Locate the cell with the specified text and output its [X, Y] center coordinate. 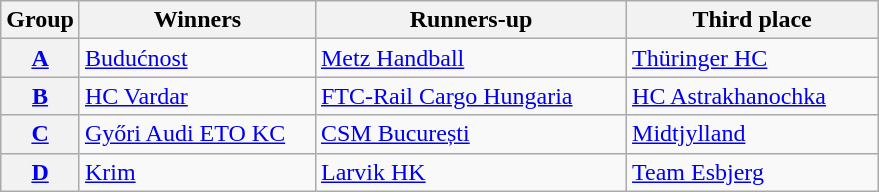
C [40, 134]
Winners [197, 20]
Thüringer HC [752, 58]
A [40, 58]
Group [40, 20]
HC Vardar [197, 96]
Third place [752, 20]
Larvik HK [470, 172]
Győri Audi ETO KC [197, 134]
D [40, 172]
Budućnost [197, 58]
CSM București [470, 134]
B [40, 96]
Runners-up [470, 20]
HC Astrakhanochka [752, 96]
Metz Handball [470, 58]
Krim [197, 172]
Midtjylland [752, 134]
Team Esbjerg [752, 172]
FTC-Rail Cargo Hungaria [470, 96]
